Extract the [X, Y] coordinate from the center of the cell holding the provided text.  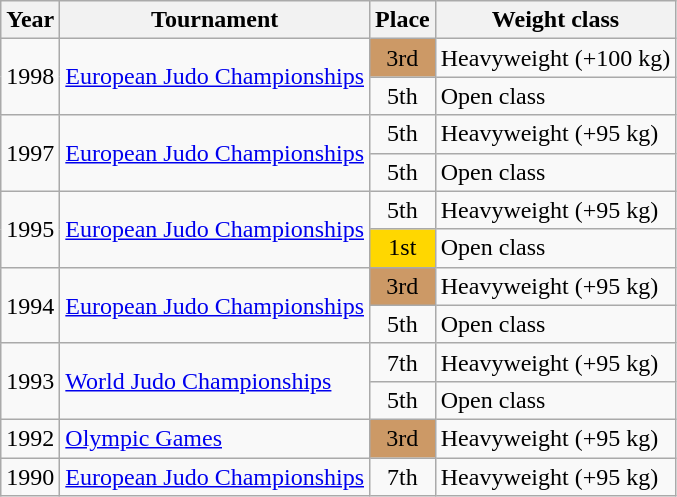
1st [403, 248]
1995 [30, 229]
1997 [30, 153]
Heavyweight (+100 kg) [556, 58]
Year [30, 20]
Olympic Games [215, 438]
Tournament [215, 20]
1992 [30, 438]
1998 [30, 77]
1994 [30, 305]
Weight class [556, 20]
World Judo Championships [215, 381]
Place [403, 20]
1993 [30, 381]
1990 [30, 477]
